Capture the cell that displays the provided text and extract its (X, Y) central coordinate. 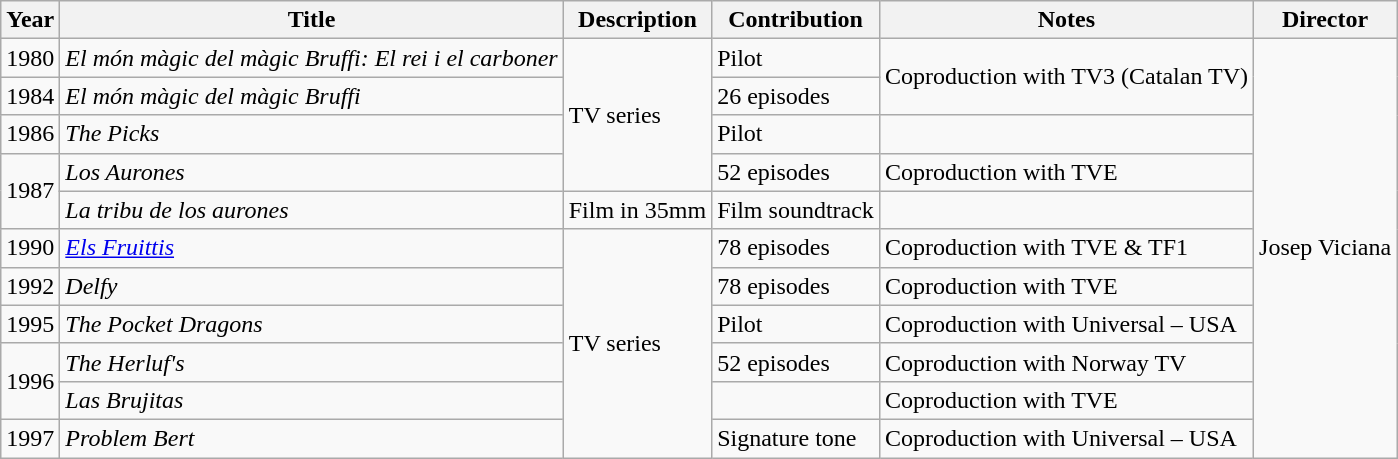
Los Aurones (312, 172)
Title (312, 20)
1980 (30, 58)
Film soundtrack (796, 210)
Signature tone (796, 438)
26 episodes (796, 96)
Director (1326, 20)
Contribution (796, 20)
The Pocket Dragons (312, 324)
1984 (30, 96)
La tribu de los aurones (312, 210)
Josep Viciana (1326, 248)
Coproduction with TV3 (Catalan TV) (1066, 77)
Els Fruittis (312, 248)
El món màgic del màgic Bruffi: El rei i el carboner (312, 58)
1992 (30, 286)
Coproduction with TVE & TF1 (1066, 248)
Notes (1066, 20)
Las Brujitas (312, 400)
The Picks (312, 134)
1996 (30, 381)
1995 (30, 324)
1997 (30, 438)
Problem Bert (312, 438)
1986 (30, 134)
1990 (30, 248)
Year (30, 20)
1987 (30, 191)
Film in 35mm (637, 210)
Description (637, 20)
El món màgic del màgic Bruffi (312, 96)
The Herluf's (312, 362)
Coproduction with Norway TV (1066, 362)
Delfy (312, 286)
